Pinpoint the cell where the given text exists, returning its (X, Y) midpoint coordinate. 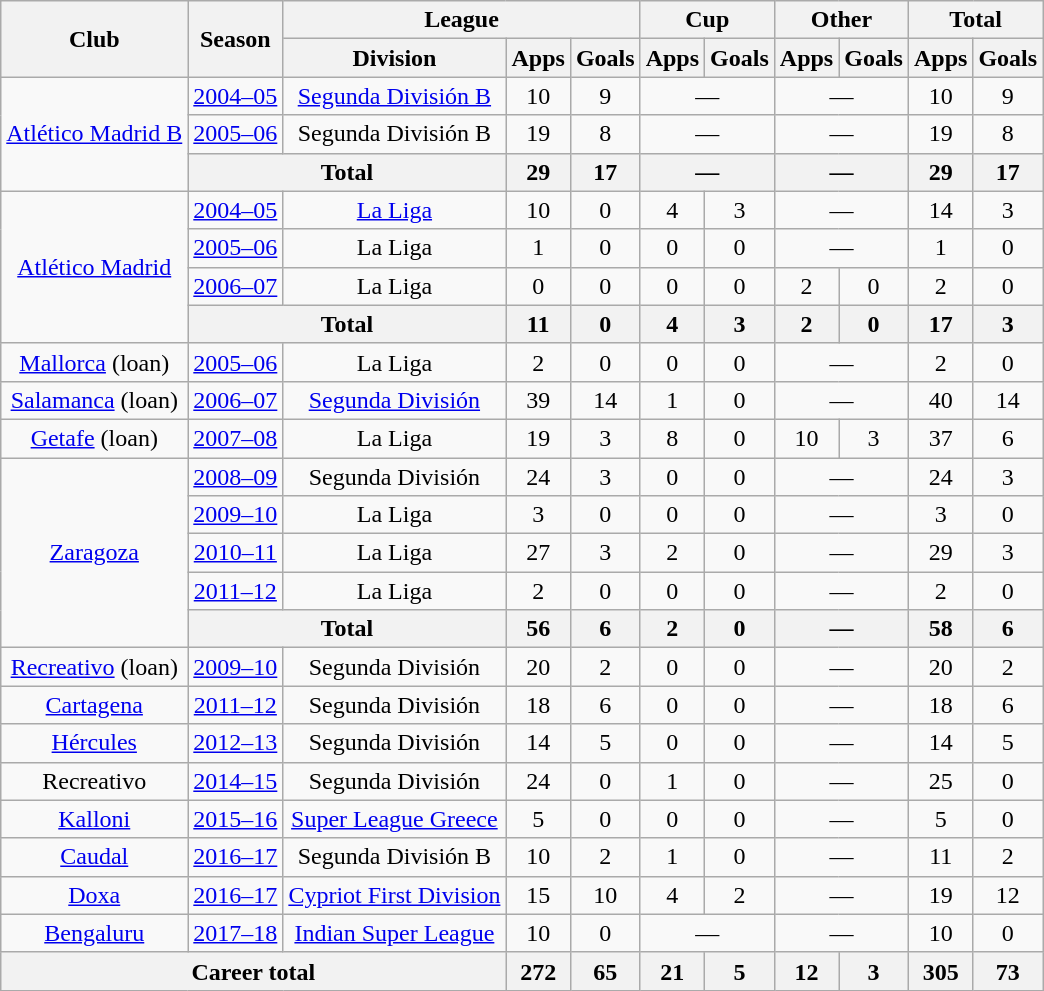
Cypriot First Division (394, 895)
Salamanca (loan) (94, 400)
56 (538, 629)
39 (538, 400)
Zaragoza (94, 553)
Caudal (94, 857)
Bengaluru (94, 933)
Recreativo (loan) (94, 667)
2008–09 (236, 477)
37 (940, 438)
Career total (254, 971)
Atlético Madrid (94, 267)
Indian Super League (394, 933)
15 (538, 895)
Hércules (94, 743)
Atlético Madrid B (94, 134)
League (462, 20)
40 (940, 400)
27 (538, 553)
2007–08 (236, 438)
2017–18 (236, 933)
2010–11 (236, 553)
2012–13 (236, 743)
272 (538, 971)
Club (94, 39)
Recreativo (94, 781)
21 (672, 971)
305 (940, 971)
Division (394, 58)
Super League Greece (394, 819)
Season (236, 39)
2015–16 (236, 819)
Mallorca (loan) (94, 362)
2014–15 (236, 781)
65 (605, 971)
Cartagena (94, 705)
73 (1008, 971)
58 (940, 629)
Cup (707, 20)
Doxa (94, 895)
Getafe (loan) (94, 438)
Other (841, 20)
25 (940, 781)
Kalloni (94, 819)
